Extract the (x, y) coordinate from the center of the cell holding the provided text.  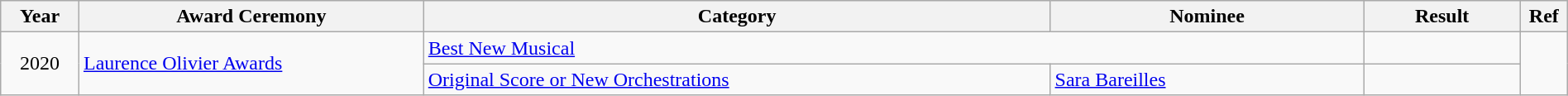
Laurence Olivier Awards (251, 64)
Original Score or New Orchestrations (737, 79)
Sara Bareilles (1207, 79)
Award Ceremony (251, 17)
Result (1442, 17)
Year (40, 17)
Category (737, 17)
Nominee (1207, 17)
2020 (40, 64)
Best New Musical (893, 48)
Ref (1543, 17)
